Output the (x, y) coordinate of the center of the cell containing the given text.  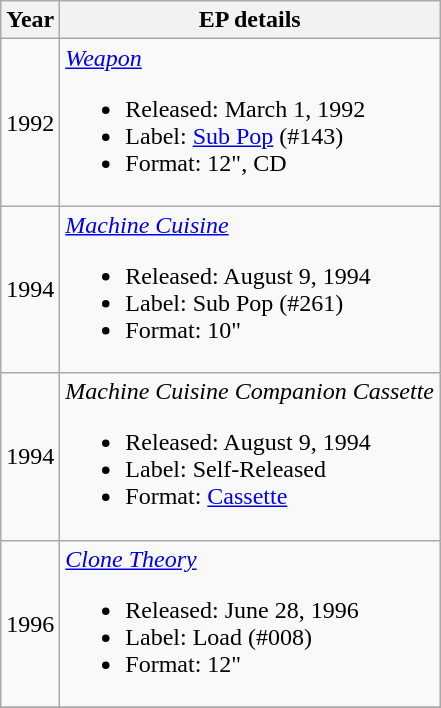
Machine CuisineReleased: August 9, 1994Label: Sub Pop (#261)Format: 10" (250, 290)
WeaponReleased: March 1, 1992Label: Sub Pop (#143)Format: 12", CD (250, 122)
Year (30, 20)
Clone TheoryReleased: June 28, 1996Label: Load (#008)Format: 12" (250, 624)
1992 (30, 122)
1996 (30, 624)
Machine Cuisine Companion CassetteReleased: August 9, 1994Label: Self-ReleasedFormat: Cassette (250, 456)
EP details (250, 20)
